Locate the cell with the specified text and output its [X, Y] center coordinate. 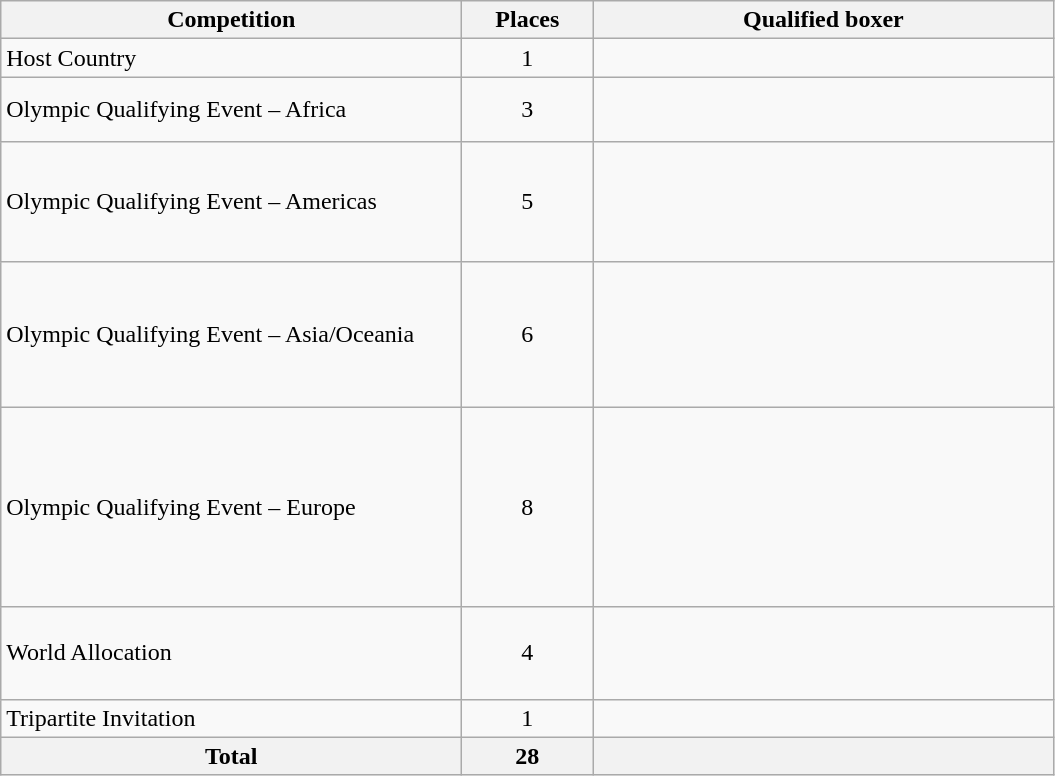
5 [528, 202]
Competition [232, 20]
Olympic Qualifying Event – Europe [232, 507]
Qualified boxer [824, 20]
Places [528, 20]
Olympic Qualifying Event – Asia/Oceania [232, 334]
3 [528, 110]
Total [232, 756]
8 [528, 507]
Host Country [232, 58]
Olympic Qualifying Event – Americas [232, 202]
World Allocation [232, 653]
28 [528, 756]
6 [528, 334]
Olympic Qualifying Event – Africa [232, 110]
Tripartite Invitation [232, 718]
4 [528, 653]
